Scan for the cell matching the given text and deliver its (x, y) coordinate at center. 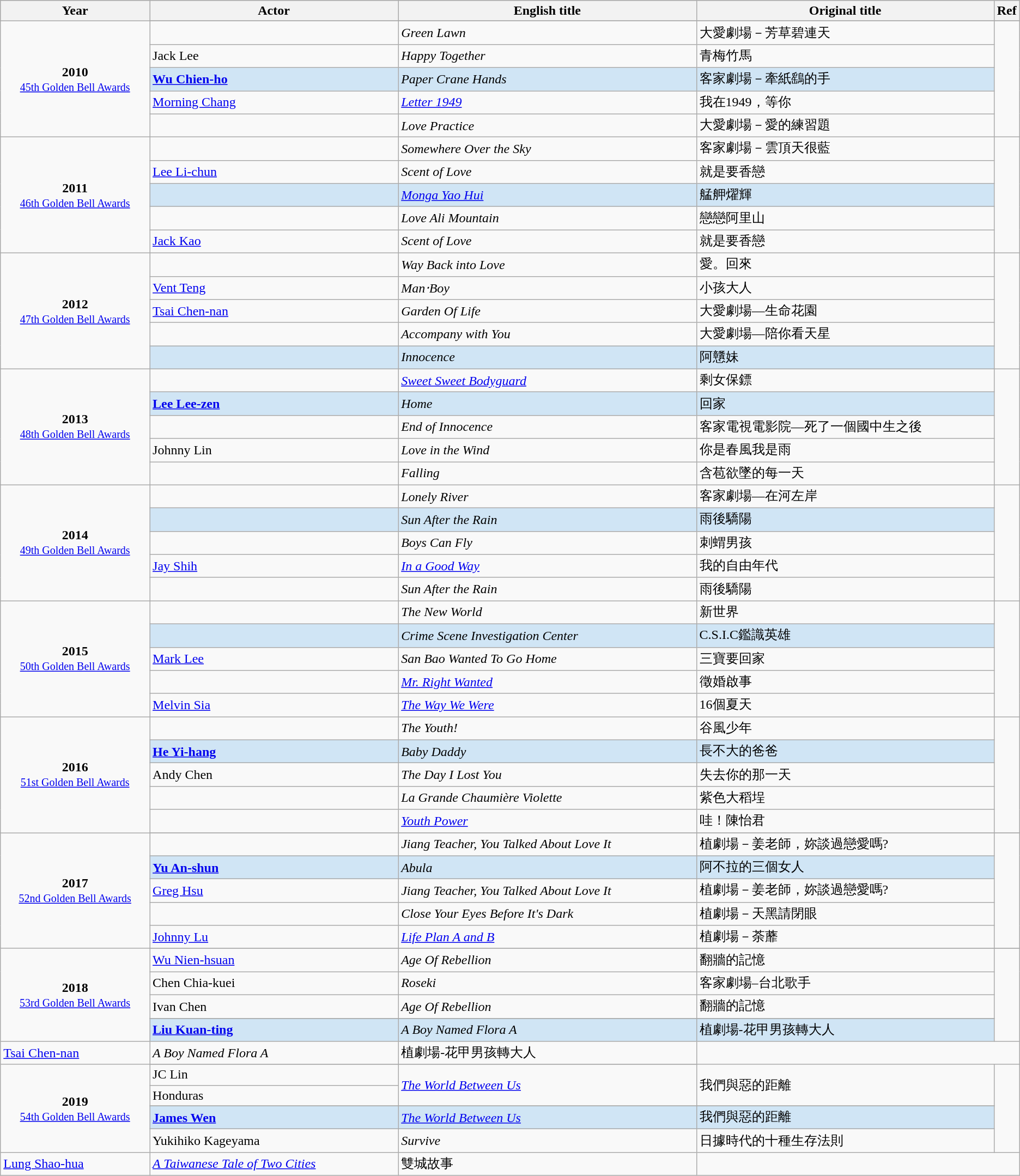
Survive (547, 1141)
Wu Chien-ho (274, 80)
C.S.I.C鑑識英雄 (845, 635)
Lee Li-chun (274, 172)
刺蝟男孩 (845, 543)
Morning Chang (274, 102)
Jay Shih (274, 566)
阿不拉的三個女人 (845, 867)
戀戀阿里山 (845, 218)
我的自由年代 (845, 566)
Roseki (547, 984)
End of Innocence (547, 427)
Life Plan A and B (547, 937)
Wu Nien-hsuan (274, 960)
Yukihiko Kageyama (274, 1141)
Crime Scene Investigation Center (547, 635)
San Bao Wanted To Go Home (547, 659)
客家電視電影院—死了一個國中生之後 (845, 427)
Love Practice (547, 125)
2013 48th Golden Bell Awards (75, 427)
新世界 (845, 612)
Ref (1007, 11)
長不大的爸爸 (845, 752)
JC Lin (274, 1075)
Lung Shao-hua (75, 1163)
James Wen (274, 1118)
剩女保鏢 (845, 380)
艋舺燿輝 (845, 195)
2019 54th Golden Bell Awards (75, 1108)
Yu An-shun (274, 867)
Home (547, 404)
客家劇場—在河左岸 (845, 497)
三寶要回家 (845, 659)
A Taiwanese Tale of Two Cities (274, 1163)
愛。回來 (845, 265)
In a Good Way (547, 566)
我在1949，等你 (845, 102)
2012 47th Golden Bell Awards (75, 310)
La Grande Chaumière Violette (547, 797)
Close Your Eyes Before It's Dark (547, 914)
2018 53rd Golden Bell Awards (75, 995)
2014 49th Golden Bell Awards (75, 543)
谷風少年 (845, 729)
Greg Hsu (274, 891)
Letter 1949 (547, 102)
Abula (547, 867)
雙城故事 (547, 1163)
Green Lawn (547, 33)
Original title (845, 11)
Lonely River (547, 497)
He Yi-hang (274, 752)
大愛劇場—陪你看天星 (845, 334)
English title (547, 11)
Ivan Chen (274, 1007)
2015 50th Golden Bell Awards (75, 659)
Chen Chia-kuei (274, 984)
Innocence (547, 357)
阿戇妹 (845, 357)
The Way We Were (547, 705)
回家 (845, 404)
Andy Chen (274, 775)
Actor (274, 11)
The New World (547, 612)
植劇場－荼蘼 (845, 937)
Accompany with You (547, 334)
Mr. Right Wanted (547, 682)
Love Ali Mountain (547, 218)
Way Back into Love (547, 265)
植劇場－天黑請閉眼 (845, 914)
紫色大稻埕 (845, 797)
小孩大人 (845, 288)
青梅竹馬 (845, 56)
2010 45th Golden Bell Awards (75, 80)
Happy Together (547, 56)
Liu Kuan-ting (274, 1029)
Mark Lee (274, 659)
大愛劇場—生命花園 (845, 312)
Love in the Wind (547, 450)
Baby Daddy (547, 752)
Johnny Lin (274, 450)
客家劇場–台北歌手 (845, 984)
Vent Teng (274, 288)
The Youth! (547, 729)
Jack Kao (274, 242)
Garden Of Life (547, 312)
2016 51st Golden Bell Awards (75, 775)
Lee Lee-zen (274, 404)
2011 46th Golden Bell Awards (75, 195)
Johnny Lu (274, 937)
16個夏天 (845, 705)
徵婚啟事 (845, 682)
Sweet Sweet Bodyguard (547, 380)
哇！陳怡君 (845, 821)
Jack Lee (274, 56)
含苞欲墜的每一天 (845, 474)
Paper Crane Hands (547, 80)
Youth Power (547, 821)
客家劇場－雲頂天很藍 (845, 149)
大愛劇場－愛的練習題 (845, 125)
失去你的那一天 (845, 775)
2017 52nd Golden Bell Awards (75, 890)
Somewhere Over the Sky (547, 149)
Boys Can Fly (547, 543)
Melvin Sia (274, 705)
Falling (547, 474)
日據時代的十種生存法則 (845, 1141)
客家劇場－牽紙鷂的手 (845, 80)
Year (75, 11)
Monga Yao Hui (547, 195)
大愛劇場－芳草碧連天 (845, 33)
你是春風我是雨 (845, 450)
The Day I Lost You (547, 775)
Man‧Boy (547, 288)
Honduras (274, 1095)
